Return the [x, y] coordinate for the center point of the cell that contains the specified text.  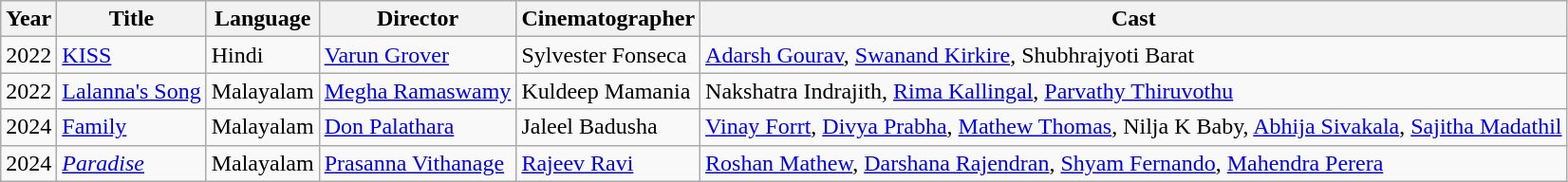
Roshan Mathew, Darshana Rajendran, Shyam Fernando, Mahendra Perera [1133, 163]
Vinay Forrt, Divya Prabha, Mathew Thomas, Nilja K Baby, Abhija Sivakala, Sajitha Madathil [1133, 127]
Title [131, 19]
KISS [131, 55]
Rajeev Ravi [608, 163]
Varun Grover [418, 55]
Sylvester Fonseca [608, 55]
Adarsh Gourav, Swanand Kirkire, Shubhrajyoti Barat [1133, 55]
Cast [1133, 19]
Jaleel Badusha [608, 127]
Prasanna Vithanage [418, 163]
Don Palathara [418, 127]
Lalanna's Song [131, 91]
Hindi [262, 55]
Megha Ramaswamy [418, 91]
Family [131, 127]
Nakshatra Indrajith, Rima Kallingal, Parvathy Thiruvothu [1133, 91]
Paradise [131, 163]
Language [262, 19]
Kuldeep Mamania [608, 91]
Cinematographer [608, 19]
Director [418, 19]
Year [28, 19]
